Capture the cell that displays the provided text and extract its [x, y] central coordinate. 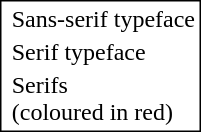
Serifs(coloured in red) [103, 98]
Serif typeface [103, 53]
Sans-serif typeface [103, 19]
